Pinpoint the cell where the given text exists, returning its (X, Y) midpoint coordinate. 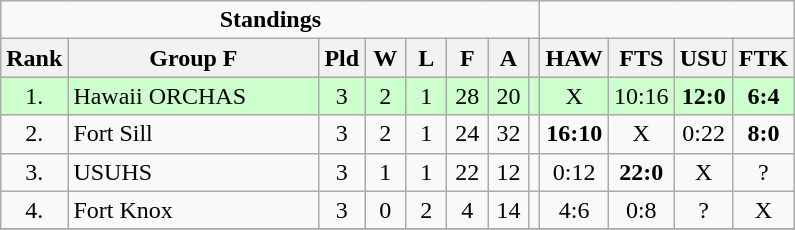
Rank (34, 58)
12:0 (704, 96)
6:4 (763, 96)
14 (508, 210)
Hawaii ORCHAS (194, 96)
W (386, 58)
FTK (763, 58)
F (468, 58)
Pld (342, 58)
Group F (194, 58)
10:16 (641, 96)
4 (468, 210)
0 (386, 210)
4:6 (574, 210)
8:0 (763, 134)
28 (468, 96)
16:10 (574, 134)
2. (34, 134)
24 (468, 134)
USU (704, 58)
1. (34, 96)
HAW (574, 58)
L (426, 58)
0:8 (641, 210)
Fort Knox (194, 210)
Fort Sill (194, 134)
0:12 (574, 172)
20 (508, 96)
A (508, 58)
Standings (270, 20)
FTS (641, 58)
32 (508, 134)
0:22 (704, 134)
12 (508, 172)
22 (468, 172)
4. (34, 210)
USUHS (194, 172)
3. (34, 172)
22:0 (641, 172)
